Scan for the cell matching the given text and deliver its (x, y) coordinate at center. 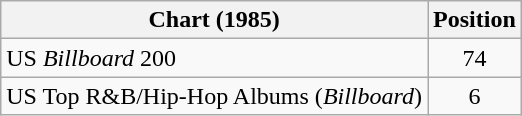
6 (475, 96)
US Billboard 200 (214, 58)
Position (475, 20)
74 (475, 58)
US Top R&B/Hip-Hop Albums (Billboard) (214, 96)
Chart (1985) (214, 20)
